Provide the (x, y) coordinate of the cell's center where the given text is located.  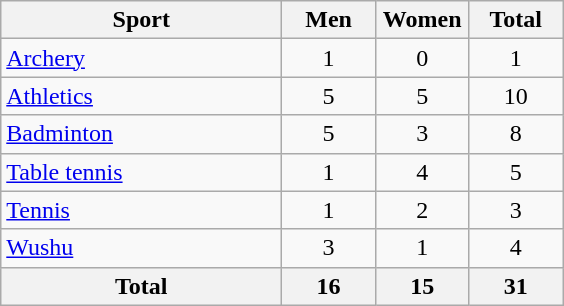
Badminton (142, 134)
Archery (142, 58)
Table tennis (142, 172)
Wushu (142, 248)
Sport (142, 20)
8 (516, 134)
Athletics (142, 96)
16 (329, 286)
2 (422, 210)
10 (516, 96)
31 (516, 286)
0 (422, 58)
15 (422, 286)
Men (329, 20)
Tennis (142, 210)
Women (422, 20)
